Output the [X, Y] coordinate of the center of the cell containing the given text.  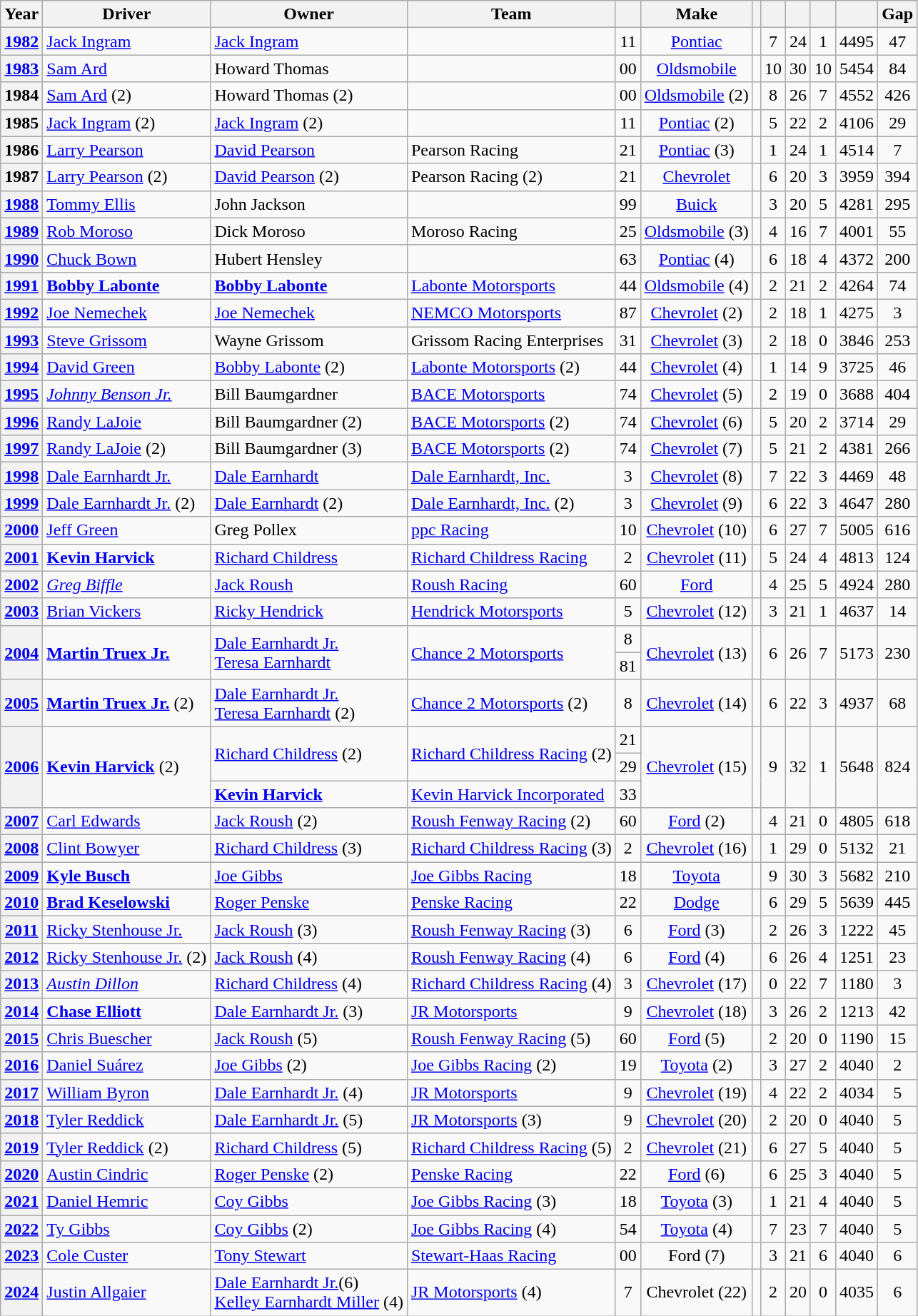
Greg Biffle [127, 584]
2008 [21, 849]
Dale Earnhardt Jr. (3) [309, 1011]
Richard Childress Racing (2) [511, 753]
Howard Thomas (2) [309, 96]
2004 [21, 652]
Buick [697, 204]
Chevrolet (4) [697, 368]
Labonte Motorsports (2) [511, 368]
Roush Fenway Racing (5) [511, 1038]
ppc Racing [511, 530]
JR Motorsports (3) [511, 1120]
2021 [21, 1201]
4372 [857, 258]
42 [898, 1011]
48 [898, 476]
Chevrolet (11) [697, 557]
Roush Fenway Racing (3) [511, 930]
Kevin Harvick Incorporated [511, 794]
Bobby Labonte (2) [309, 368]
Ty Gibbs [127, 1228]
824 [898, 766]
Team [511, 14]
Sam Ard (2) [127, 96]
2015 [21, 1038]
Pontiac (2) [697, 123]
4647 [857, 503]
Chance 2 Motorsports (2) [511, 702]
Roger Penske [309, 903]
1999 [21, 503]
2012 [21, 957]
Roush Racing [511, 584]
Pearson Racing [511, 150]
Roush Fenway Racing (2) [511, 821]
1998 [21, 476]
Hubert Hensley [309, 258]
Larry Pearson (2) [127, 177]
2002 [21, 584]
81 [628, 666]
Chevrolet (9) [697, 503]
Dodge [697, 903]
Pontiac (4) [697, 258]
2016 [21, 1066]
Kyle Busch [127, 876]
1997 [21, 449]
Richard Childress Racing (5) [511, 1147]
2023 [21, 1256]
124 [898, 557]
Richard Childress Racing (3) [511, 849]
Ford (2) [697, 821]
Jack Roush (3) [309, 930]
Ford (7) [697, 1256]
2024 [21, 1293]
Ford (3) [697, 930]
2005 [21, 702]
Bill Baumgardner (2) [309, 422]
Austin Dillon [127, 984]
Joe Gibbs [309, 876]
99 [628, 204]
Ricky Hendrick [309, 612]
1982 [21, 41]
5132 [857, 849]
5454 [857, 69]
David Pearson [309, 150]
Chris Buescher [127, 1038]
266 [898, 449]
Chevrolet [697, 177]
Toyota (3) [697, 1201]
Chevrolet (13) [697, 652]
2006 [21, 766]
Roger Penske (2) [309, 1174]
Martin Truex Jr. (2) [127, 702]
1988 [21, 204]
Dale Earnhardt Jr. [127, 476]
Dale Earnhardt Jr. (2) [127, 503]
4495 [857, 41]
Chevrolet (16) [697, 849]
Chevrolet (17) [697, 984]
Howard Thomas [309, 69]
Joe Gibbs Racing (2) [511, 1066]
2007 [21, 821]
2017 [21, 1093]
Chevrolet (19) [697, 1093]
Chevrolet (20) [697, 1120]
David Green [127, 368]
1995 [21, 395]
Hendrick Motorsports [511, 612]
Richard Childress (2) [309, 753]
5005 [857, 530]
68 [898, 702]
Kevin Harvick (2) [127, 766]
15 [898, 1038]
Tony Stewart [309, 1256]
Ford (4) [697, 957]
Chase Elliott [127, 1011]
Daniel Hemric [127, 1201]
4924 [857, 584]
Brian Vickers [127, 612]
Jack Roush (2) [309, 821]
1251 [857, 957]
4264 [857, 285]
Richard Childress (3) [309, 849]
Make [697, 14]
John Jackson [309, 204]
2022 [21, 1228]
Jack Roush (5) [309, 1038]
4805 [857, 821]
4514 [857, 150]
Dale Earnhardt Jr. (5) [309, 1120]
BACE Motorsports [511, 395]
Bill Baumgardner [309, 395]
Pontiac (3) [697, 150]
Grissom Racing Enterprises [511, 340]
1993 [21, 340]
Chevrolet (22) [697, 1293]
Ford (6) [697, 1174]
Tyler Reddick (2) [127, 1147]
210 [898, 876]
200 [898, 258]
Tommy Ellis [127, 204]
Greg Pollex [309, 530]
618 [898, 821]
2009 [21, 876]
4034 [857, 1093]
4275 [857, 313]
295 [898, 204]
Dale Earnhardt, Inc. [511, 476]
Joe Gibbs (2) [309, 1066]
Dale Earnhardt Jr. (4) [309, 1093]
2013 [21, 984]
2000 [21, 530]
5648 [857, 766]
Martin Truex Jr. [127, 652]
1213 [857, 1011]
Justin Allgaier [127, 1293]
1987 [21, 177]
William Byron [127, 1093]
4001 [857, 231]
45 [898, 930]
253 [898, 340]
Chevrolet (14) [697, 702]
Chevrolet (8) [697, 476]
Moroso Racing [511, 231]
Chance 2 Motorsports [511, 652]
Carl Edwards [127, 821]
Clint Bowyer [127, 849]
Dale Earnhardt Jr. Teresa Earnhardt (2) [309, 702]
Rob Moroso [127, 231]
Richard Childress (4) [309, 984]
84 [898, 69]
54 [628, 1228]
3688 [857, 395]
Owner [309, 14]
Chevrolet (15) [697, 766]
Randy LaJoie (2) [127, 449]
Joe Gibbs Racing [511, 876]
4469 [857, 476]
Oldsmobile (4) [697, 285]
Dale Earnhardt Jr.(6) Kelley Earnhardt Miller (4) [309, 1293]
Jack Roush (4) [309, 957]
47 [898, 41]
Bill Baumgardner (3) [309, 449]
3959 [857, 177]
Daniel Suárez [127, 1066]
Dale Earnhardt [309, 476]
Steve Grissom [127, 340]
Richard Childress Racing (4) [511, 984]
Larry Pearson [127, 150]
1180 [857, 984]
5682 [857, 876]
Dale Earnhardt (2) [309, 503]
3846 [857, 340]
2020 [21, 1174]
1991 [21, 285]
1222 [857, 930]
Tyler Reddick [127, 1120]
Dale Earnhardt, Inc. (2) [511, 503]
4381 [857, 449]
Ricky Stenhouse Jr. [127, 930]
Ford (5) [697, 1038]
1986 [21, 150]
1983 [21, 69]
2018 [21, 1120]
Richard Childress Racing [511, 557]
Joe Gibbs Racing (4) [511, 1228]
Year [21, 14]
Toyota (2) [697, 1066]
Gap [898, 14]
Jeff Green [127, 530]
426 [898, 96]
Chevrolet (18) [697, 1011]
JR Motorsports (4) [511, 1293]
Coy Gibbs [309, 1201]
1190 [857, 1038]
Pontiac [697, 41]
Chevrolet (3) [697, 340]
4281 [857, 204]
2014 [21, 1011]
Roush Fenway Racing (4) [511, 957]
Randy LaJoie [127, 422]
616 [898, 530]
5173 [857, 652]
5639 [857, 903]
404 [898, 395]
3725 [857, 368]
Chevrolet (7) [697, 449]
Richard Childress (5) [309, 1147]
Dick Moroso [309, 231]
Chevrolet (6) [697, 422]
Ford [697, 584]
55 [898, 231]
31 [628, 340]
16 [798, 231]
Chevrolet (2) [697, 313]
2019 [21, 1147]
Stewart-Haas Racing [511, 1256]
4637 [857, 612]
87 [628, 313]
230 [898, 652]
Dale Earnhardt Jr.Teresa Earnhardt [309, 652]
Oldsmobile [697, 69]
Chevrolet (21) [697, 1147]
1994 [21, 368]
Oldsmobile (2) [697, 96]
2011 [21, 930]
David Pearson (2) [309, 177]
Toyota [697, 876]
46 [898, 368]
Coy Gibbs (2) [309, 1228]
2001 [21, 557]
NEMCO Motorsports [511, 313]
32 [798, 766]
Pearson Racing (2) [511, 177]
Chevrolet (12) [697, 612]
Chevrolet (10) [697, 530]
Labonte Motorsports [511, 285]
1996 [21, 422]
Cole Custer [127, 1256]
Austin Cindric [127, 1174]
33 [628, 794]
3714 [857, 422]
1984 [21, 96]
1989 [21, 231]
Richard Childress [309, 557]
2010 [21, 903]
Ricky Stenhouse Jr. (2) [127, 957]
4106 [857, 123]
Johnny Benson Jr. [127, 395]
1985 [21, 123]
Chevrolet (5) [697, 395]
2003 [21, 612]
Oldsmobile (3) [697, 231]
Brad Keselowski [127, 903]
Toyota (4) [697, 1228]
4937 [857, 702]
4552 [857, 96]
4035 [857, 1293]
1990 [21, 258]
394 [898, 177]
Jack Roush [309, 584]
1992 [21, 313]
Driver [127, 14]
Wayne Grissom [309, 340]
4813 [857, 557]
Joe Gibbs Racing (3) [511, 1201]
63 [628, 258]
Chuck Bown [127, 258]
Sam Ard [127, 69]
445 [898, 903]
